Scan for the cell matching the given text and deliver its (x, y) coordinate at center. 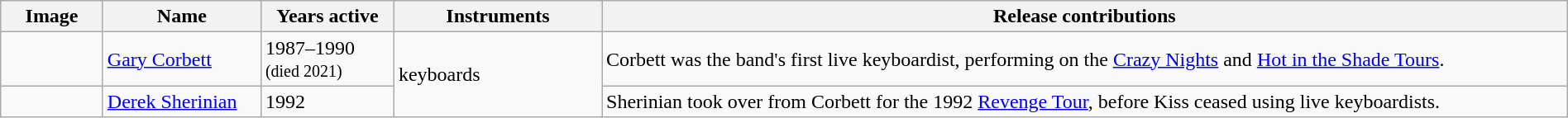
Sherinian took over from Corbett for the 1992 Revenge Tour, before Kiss ceased using live keyboardists. (1085, 101)
Name (182, 17)
1987–1990(died 2021) (327, 59)
Corbett was the band's first live keyboardist, performing on the Crazy Nights and Hot in the Shade Tours. (1085, 59)
Years active (327, 17)
Image (52, 17)
Derek Sherinian (182, 101)
Instruments (498, 17)
Gary Corbett (182, 59)
Release contributions (1085, 17)
keyboards (498, 74)
1992 (327, 101)
